Output the [X, Y] coordinate of the center of the cell containing the given text.  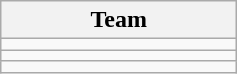
Team [119, 20]
